Identify which cell holds the provided text, then report its (X, Y) central coordinate. 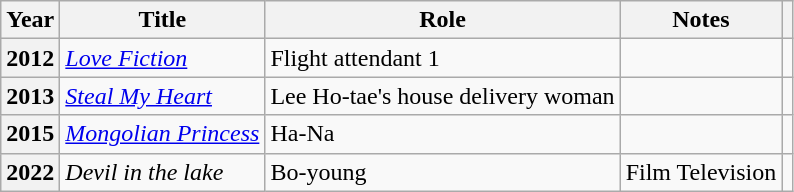
2012 (30, 58)
2013 (30, 96)
Year (30, 20)
Devil in the lake (162, 172)
2015 (30, 134)
Bo-young (442, 172)
Mongolian Princess (162, 134)
2022 (30, 172)
Steal My Heart (162, 96)
Love Fiction (162, 58)
Role (442, 20)
Notes (701, 20)
Lee Ho-tae's house delivery woman (442, 96)
Flight attendant 1 (442, 58)
Title (162, 20)
Ha-Na (442, 134)
Film Television (701, 172)
